Return (x, y) of the center of cell containing provided text 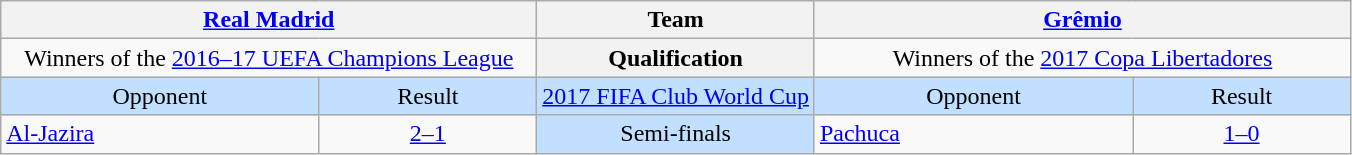
Qualification (676, 58)
2–1 (428, 134)
Winners of the 2017 Copa Libertadores (1082, 58)
Pachuca (973, 134)
Al-Jazira (160, 134)
Real Madrid (269, 20)
2017 FIFA Club World Cup (676, 96)
Grêmio (1082, 20)
Semi-finals (676, 134)
1–0 (1242, 134)
Team (676, 20)
Winners of the 2016–17 UEFA Champions League (269, 58)
